Return the (x, y) coordinate for the center point of the cell that contains the specified text.  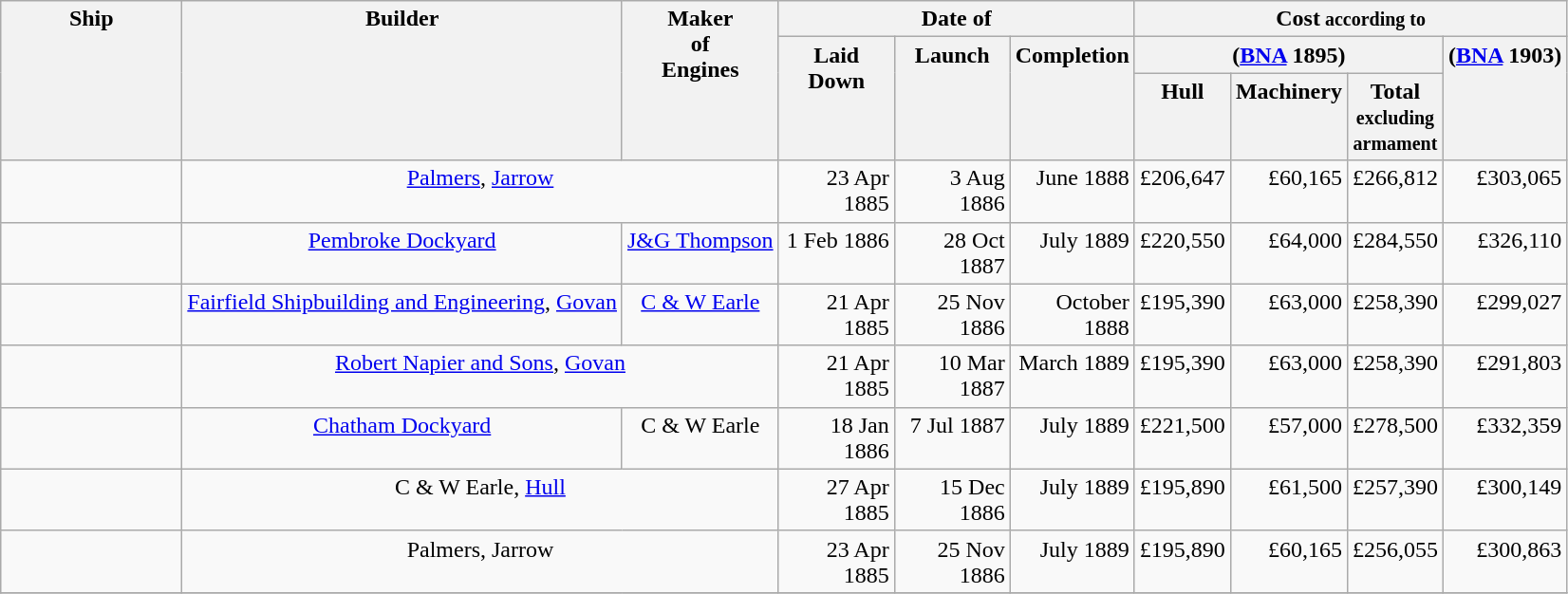
Laid Down (836, 99)
(BNA 1903) (1504, 99)
£57,000 (1289, 438)
£300,863 (1504, 562)
June 1888 (1073, 192)
Machinery (1289, 117)
£220,550 (1183, 252)
October 1888 (1073, 315)
Cost according to (1351, 19)
J&G Thompson (700, 252)
Pembroke Dockyard (402, 252)
£61,500 (1289, 499)
Fairfield Shipbuilding and Engineering, Govan (402, 315)
15 Dec 1886 (952, 499)
£278,500 (1395, 438)
Date of (957, 19)
£256,055 (1395, 562)
18 Jan 1886 (836, 438)
27 Apr 1885 (836, 499)
£332,359 (1504, 438)
£206,647 (1183, 192)
£266,812 (1395, 192)
1 Feb 1886 (836, 252)
Completion (1073, 99)
£284,550 (1395, 252)
10 Mar 1887 (952, 376)
Hull (1183, 117)
Builder (402, 81)
Launch (952, 99)
£221,500 (1183, 438)
£303,065 (1504, 192)
C & W Earle, Hull (480, 499)
(BNA 1895) (1289, 55)
£64,000 (1289, 252)
Chatham Dockyard (402, 438)
28 Oct 1887 (952, 252)
£299,027 (1504, 315)
March 1889 (1073, 376)
£257,390 (1395, 499)
7 Jul 1887 (952, 438)
Totalexcludingarmament (1395, 117)
£291,803 (1504, 376)
£300,149 (1504, 499)
Ship (91, 81)
£326,110 (1504, 252)
MakerofEngines (700, 81)
3 Aug 1886 (952, 192)
Robert Napier and Sons, Govan (480, 376)
